Provide the [X, Y] coordinate of the cell's center where the given text is located.  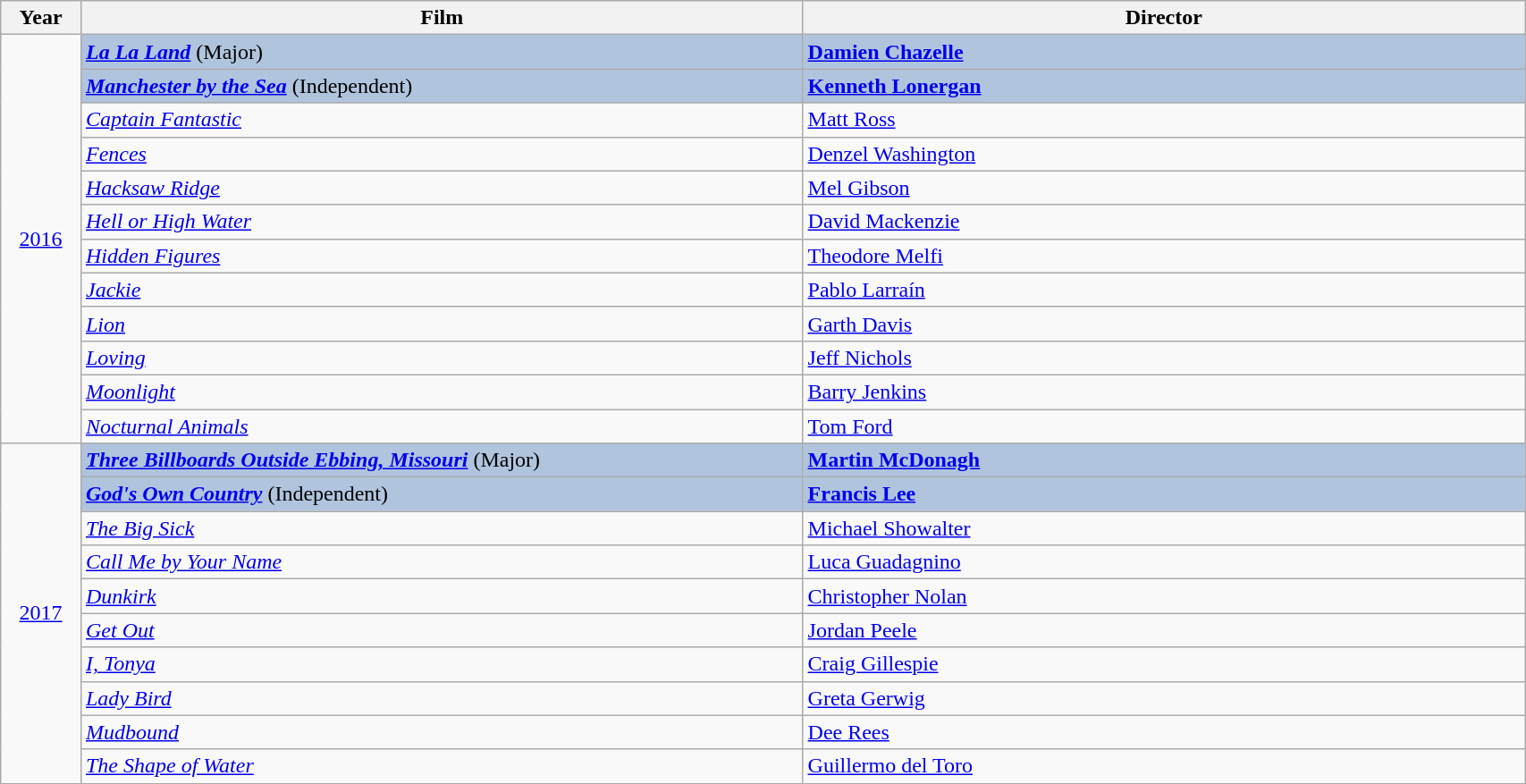
Captain Fantastic [442, 120]
Jackie [442, 290]
Francis Lee [1164, 494]
Dee Rees [1164, 732]
Craig Gillespie [1164, 664]
Nocturnal Animals [442, 426]
Jordan Peele [1164, 630]
Get Out [442, 630]
Michael Showalter [1164, 528]
Year [41, 18]
Christopher Nolan [1164, 596]
Mudbound [442, 732]
Theodore Melfi [1164, 256]
Barry Jenkins [1164, 392]
Film [442, 18]
Garth Davis [1164, 324]
Hell or High Water [442, 222]
Moonlight [442, 392]
Luca Guadagnino [1164, 562]
Loving [442, 358]
Greta Gerwig [1164, 698]
La La Land (Major) [442, 52]
Pablo Larraín [1164, 290]
Damien Chazelle [1164, 52]
Tom Ford [1164, 426]
2017 [41, 613]
The Big Sick [442, 528]
Martin McDonagh [1164, 460]
Matt Ross [1164, 120]
2016 [41, 240]
Mel Gibson [1164, 188]
Hacksaw Ridge [442, 188]
Manchester by the Sea (Independent) [442, 86]
David Mackenzie [1164, 222]
Lady Bird [442, 698]
The Shape of Water [442, 766]
Three Billboards Outside Ebbing, Missouri (Major) [442, 460]
Hidden Figures [442, 256]
God's Own Country (Independent) [442, 494]
Fences [442, 154]
Jeff Nichols [1164, 358]
Call Me by Your Name [442, 562]
Dunkirk [442, 596]
Lion [442, 324]
Guillermo del Toro [1164, 766]
Director [1164, 18]
I, Tonya [442, 664]
Kenneth Lonergan [1164, 86]
Denzel Washington [1164, 154]
